Find where the given text appears and provide that cell's center as (X, Y) coordinate. 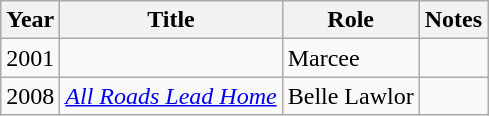
Belle Lawlor (350, 96)
Notes (453, 20)
2008 (30, 96)
Year (30, 20)
All Roads Lead Home (171, 96)
Title (171, 20)
Role (350, 20)
2001 (30, 58)
Marcee (350, 58)
